Return [X, Y] of the center of cell containing provided text 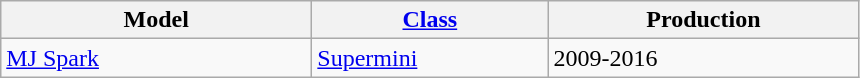
Class [430, 20]
Model [156, 20]
2009-2016 [704, 58]
Production [704, 20]
MJ Spark [156, 58]
Supermini [430, 58]
